Pinpoint the cell where the given text exists, returning its [x, y] midpoint coordinate. 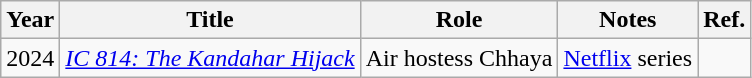
Ref. [724, 20]
2024 [30, 58]
Notes [628, 20]
Year [30, 20]
IC 814: The Kandahar Hijack [210, 58]
Air hostess Chhaya [459, 58]
Title [210, 20]
Netflix series [628, 58]
Role [459, 20]
